Provide the [X, Y] coordinate of the cell's center where the given text is located.  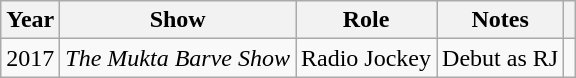
Debut as RJ [500, 58]
Year [30, 20]
The Mukta Barve Show [178, 58]
Radio Jockey [366, 58]
2017 [30, 58]
Role [366, 20]
Notes [500, 20]
Show [178, 20]
